Detect which cell encompasses the target text, then output its [x, y] center coordinate. 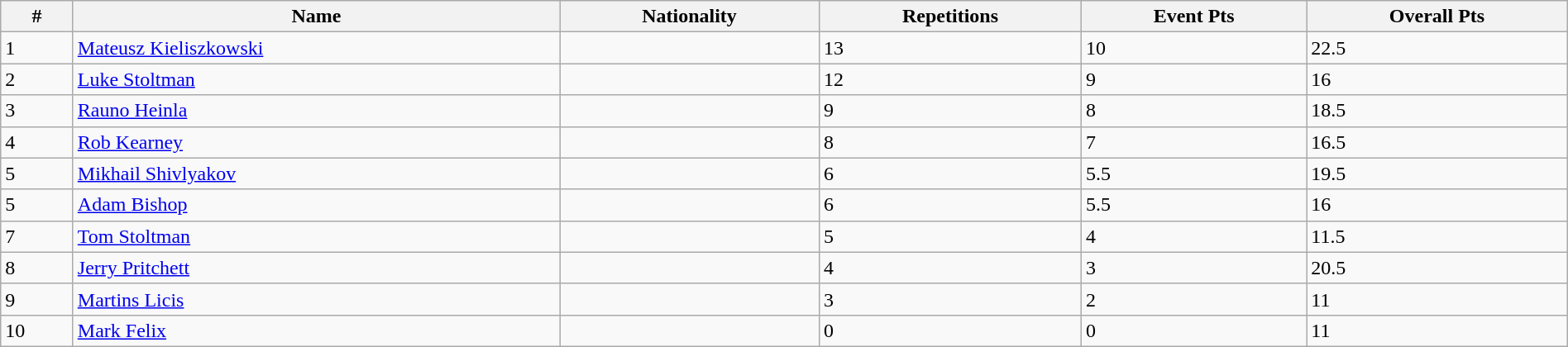
Mikhail Shivlyakov [316, 173]
Nationality [690, 17]
11.5 [1437, 236]
Tom Stoltman [316, 236]
22.5 [1437, 48]
Event Pts [1194, 17]
Mark Felix [316, 330]
Repetitions [949, 17]
18.5 [1437, 111]
20.5 [1437, 268]
Luke Stoltman [316, 79]
Name [316, 17]
16.5 [1437, 142]
# [37, 17]
12 [949, 79]
Overall Pts [1437, 17]
Martins Licis [316, 299]
Rauno Heinla [316, 111]
Mateusz Kieliszkowski [316, 48]
Rob Kearney [316, 142]
13 [949, 48]
Jerry Pritchett [316, 268]
19.5 [1437, 173]
1 [37, 48]
Adam Bishop [316, 205]
